Return the [x, y] coordinate for the center point of the cell that contains the specified text.  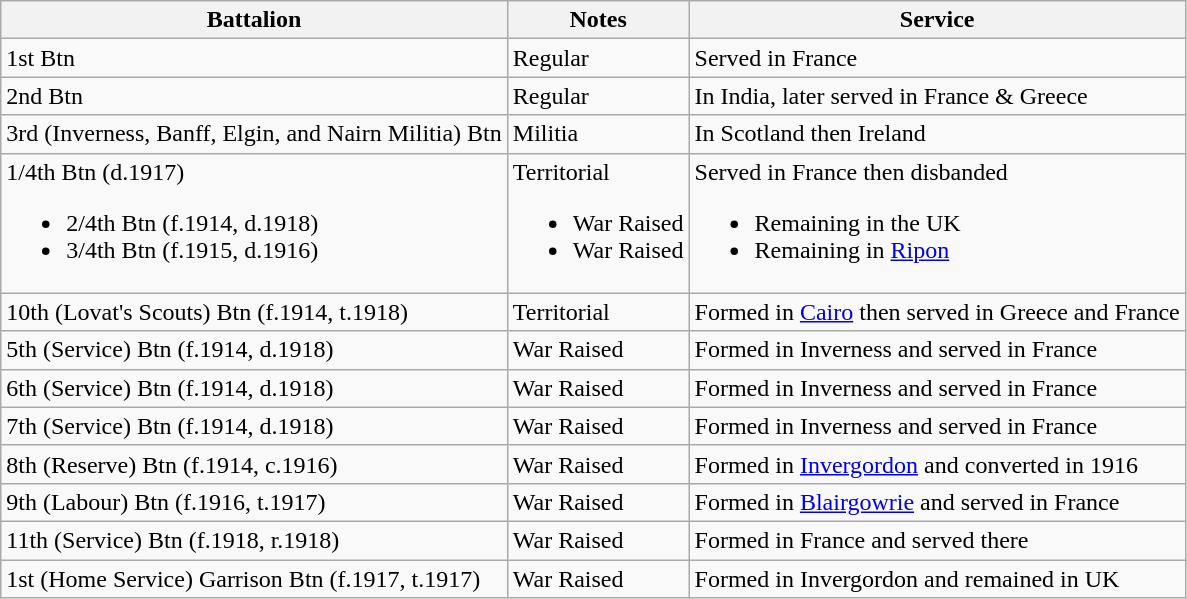
10th (Lovat's Scouts) Btn (f.1914, t.1918) [254, 312]
2nd Btn [254, 96]
Militia [598, 134]
3rd (Inverness, Banff, Elgin, and Nairn Militia) Btn [254, 134]
5th (Service) Btn (f.1914, d.1918) [254, 350]
Formed in Blairgowrie and served in France [937, 502]
Served in France [937, 58]
7th (Service) Btn (f.1914, d.1918) [254, 426]
In Scotland then Ireland [937, 134]
TerritorialWar RaisedWar Raised [598, 223]
Battalion [254, 20]
Territorial [598, 312]
9th (Labour) Btn (f.1916, t.1917) [254, 502]
Formed in Invergordon and remained in UK [937, 579]
6th (Service) Btn (f.1914, d.1918) [254, 388]
1st Btn [254, 58]
1/4th Btn (d.1917)2/4th Btn (f.1914, d.1918)3/4th Btn (f.1915, d.1916) [254, 223]
Served in France then disbandedRemaining in the UKRemaining in Ripon [937, 223]
Service [937, 20]
In India, later served in France & Greece [937, 96]
Formed in Cairo then served in Greece and France [937, 312]
Notes [598, 20]
11th (Service) Btn (f.1918, r.1918) [254, 540]
Formed in France and served there [937, 540]
1st (Home Service) Garrison Btn (f.1917, t.1917) [254, 579]
Formed in Invergordon and converted in 1916 [937, 464]
8th (Reserve) Btn (f.1914, c.1916) [254, 464]
